Locate the cell with the specified text and output its [x, y] center coordinate. 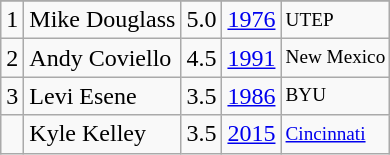
Cincinnati [336, 134]
1986 [252, 96]
1991 [252, 58]
4.5 [202, 58]
1976 [252, 20]
Mike Douglass [102, 20]
Kyle Kelley [102, 134]
5.0 [202, 20]
UTEP [336, 20]
3 [12, 96]
2 [12, 58]
BYU [336, 96]
2015 [252, 134]
Levi Esene [102, 96]
1 [12, 20]
New Mexico [336, 58]
Andy Coviello [102, 58]
